Identify which cell holds the provided text, then report its [X, Y] central coordinate. 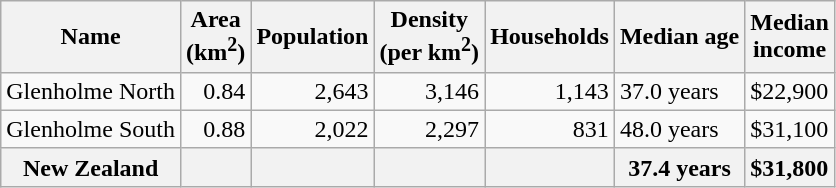
Density(per km2) [430, 37]
0.88 [215, 129]
$31,100 [790, 129]
3,146 [430, 91]
Median age [679, 37]
2,643 [312, 91]
Population [312, 37]
Glenholme North [91, 91]
$31,800 [790, 167]
831 [550, 129]
Name [91, 37]
37.0 years [679, 91]
0.84 [215, 91]
37.4 years [679, 167]
Medianincome [790, 37]
New Zealand [91, 167]
1,143 [550, 91]
Area(km2) [215, 37]
2,297 [430, 129]
2,022 [312, 129]
$22,900 [790, 91]
48.0 years [679, 129]
Glenholme South [91, 129]
Households [550, 37]
